Provide the (X, Y) coordinate of the cell's center where the given text is located.  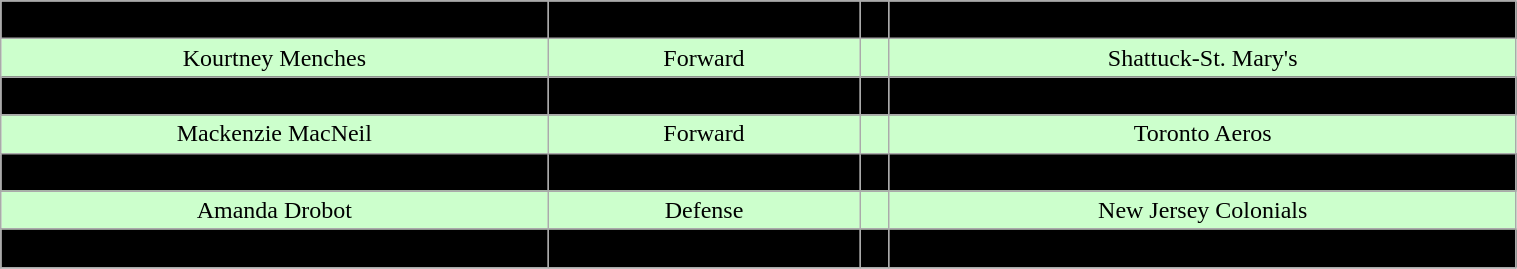
New Jersey Colonials (1202, 210)
Toronto Aeros (1202, 134)
Bella Webster (274, 96)
Assabet Valley (1202, 172)
Goaltender (704, 20)
Shattuck-St. Mary's (1202, 58)
Taylor Willard (274, 248)
Mackenzie MacNeil (274, 134)
Kourtney Menches (274, 58)
Molly Depew (274, 20)
Amanda Drobot (274, 210)
Katherine Pate (274, 172)
Chicago Mission (1202, 96)
US National Team U18 (1202, 248)
Brooks School (1202, 20)
